Detect which cell encompasses the target text, then output its [x, y] center coordinate. 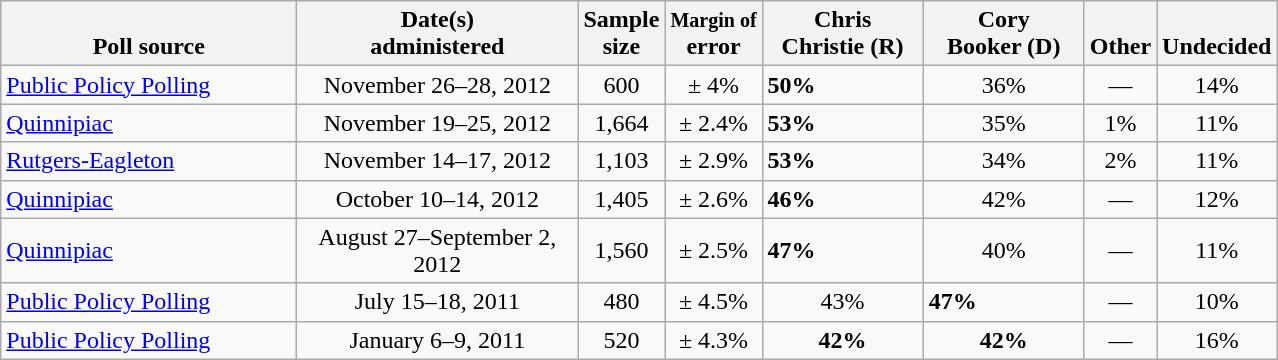
± 2.5% [714, 250]
October 10–14, 2012 [438, 199]
36% [1004, 85]
± 4.3% [714, 340]
± 2.4% [714, 123]
Date(s)administered [438, 34]
2% [1120, 161]
34% [1004, 161]
1,560 [622, 250]
1,103 [622, 161]
Margin oferror [714, 34]
43% [842, 302]
ChrisChristie (R) [842, 34]
16% [1217, 340]
± 4.5% [714, 302]
12% [1217, 199]
Samplesize [622, 34]
CoryBooker (D) [1004, 34]
10% [1217, 302]
1,664 [622, 123]
Undecided [1217, 34]
50% [842, 85]
January 6–9, 2011 [438, 340]
480 [622, 302]
November 19–25, 2012 [438, 123]
November 26–28, 2012 [438, 85]
600 [622, 85]
520 [622, 340]
46% [842, 199]
40% [1004, 250]
Rutgers-Eagleton [149, 161]
Poll source [149, 34]
August 27–September 2, 2012 [438, 250]
July 15–18, 2011 [438, 302]
± 2.6% [714, 199]
14% [1217, 85]
35% [1004, 123]
± 2.9% [714, 161]
± 4% [714, 85]
1,405 [622, 199]
Other [1120, 34]
November 14–17, 2012 [438, 161]
1% [1120, 123]
